For the text-containing cell, return its midpoint in (X, Y) coordinate format. 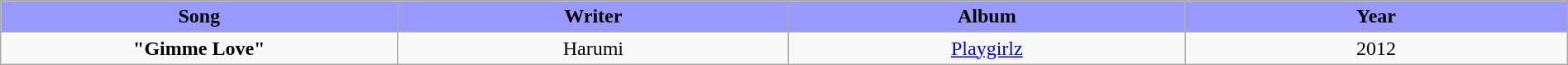
Harumi (594, 48)
Album (987, 17)
"Gimme Love" (199, 48)
Song (199, 17)
2012 (1376, 48)
Playgirlz (987, 48)
Writer (594, 17)
Year (1376, 17)
